Scan for the cell matching the given text and deliver its [X, Y] coordinate at center. 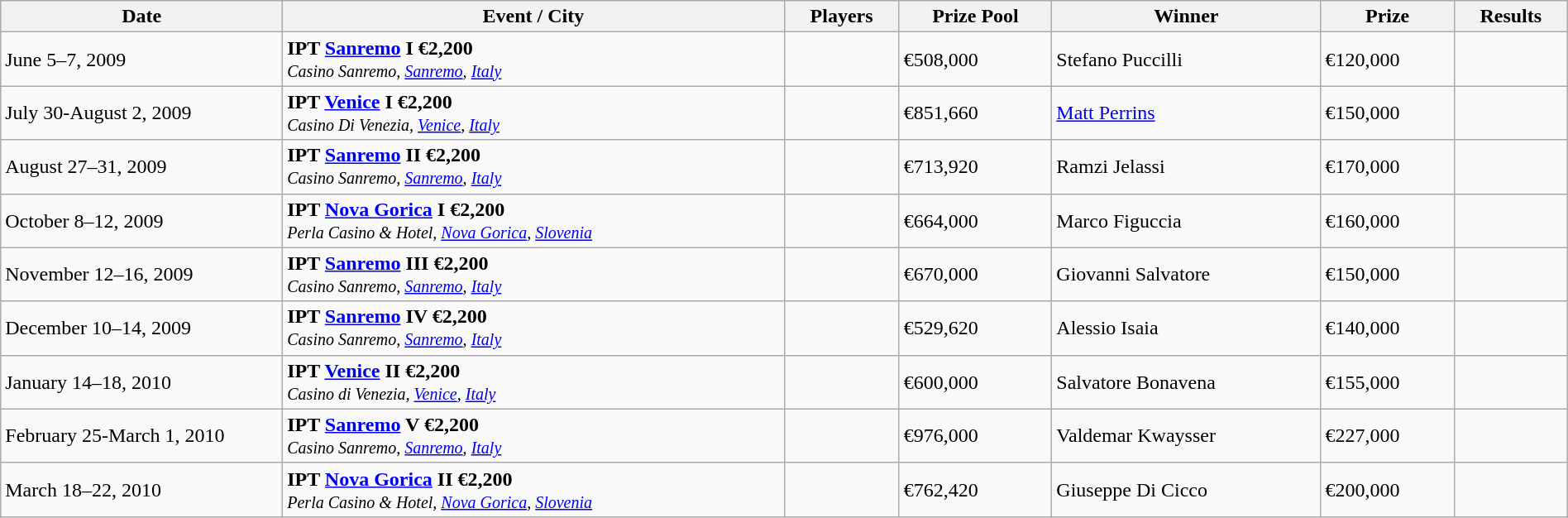
IPT Sanremo III €2,200Casino Sanremo, Sanremo, Italy [533, 275]
€170,000 [1388, 167]
Salvatore Bonavena [1186, 382]
€155,000 [1388, 382]
Event / City [533, 17]
€508,000 [976, 60]
IPT Venice II €2,200Casino di Venezia, Venice, Italy [533, 382]
IPT Sanremo I €2,200Casino Sanremo, Sanremo, Italy [533, 60]
IPT Sanremo V €2,200Casino Sanremo, Sanremo, Italy [533, 435]
October 8–12, 2009 [142, 220]
€529,620 [976, 328]
August 27–31, 2009 [142, 167]
€851,660 [976, 113]
Winner [1186, 17]
Ramzi Jelassi [1186, 167]
€762,420 [976, 490]
€227,000 [1388, 435]
Players [842, 17]
March 18–22, 2010 [142, 490]
Prize Pool [976, 17]
June 5–7, 2009 [142, 60]
Giuseppe Di Cicco [1186, 490]
Marco Figuccia [1186, 220]
IPT Venice I €2,200Casino Di Venezia, Venice, Italy [533, 113]
January 14–18, 2010 [142, 382]
Alessio Isaia [1186, 328]
Results [1510, 17]
Valdemar Kwaysser [1186, 435]
€120,000 [1388, 60]
IPT Nova Gorica II €2,200Perla Casino & Hotel, Nova Gorica, Slovenia [533, 490]
Date [142, 17]
February 25-March 1, 2010 [142, 435]
€976,000 [976, 435]
Stefano Puccilli [1186, 60]
€713,920 [976, 167]
Prize [1388, 17]
Matt Perrins [1186, 113]
November 12–16, 2009 [142, 275]
€670,000 [976, 275]
IPT Nova Gorica I €2,200Perla Casino & Hotel, Nova Gorica, Slovenia [533, 220]
Giovanni Salvatore [1186, 275]
€600,000 [976, 382]
€664,000 [976, 220]
€200,000 [1388, 490]
IPT Sanremo IV €2,200Casino Sanremo, Sanremo, Italy [533, 328]
€160,000 [1388, 220]
December 10–14, 2009 [142, 328]
July 30-August 2, 2009 [142, 113]
€140,000 [1388, 328]
IPT Sanremo II €2,200Casino Sanremo, Sanremo, Italy [533, 167]
